From the cell containing the given text, extract its center point as [X, Y] coordinate. 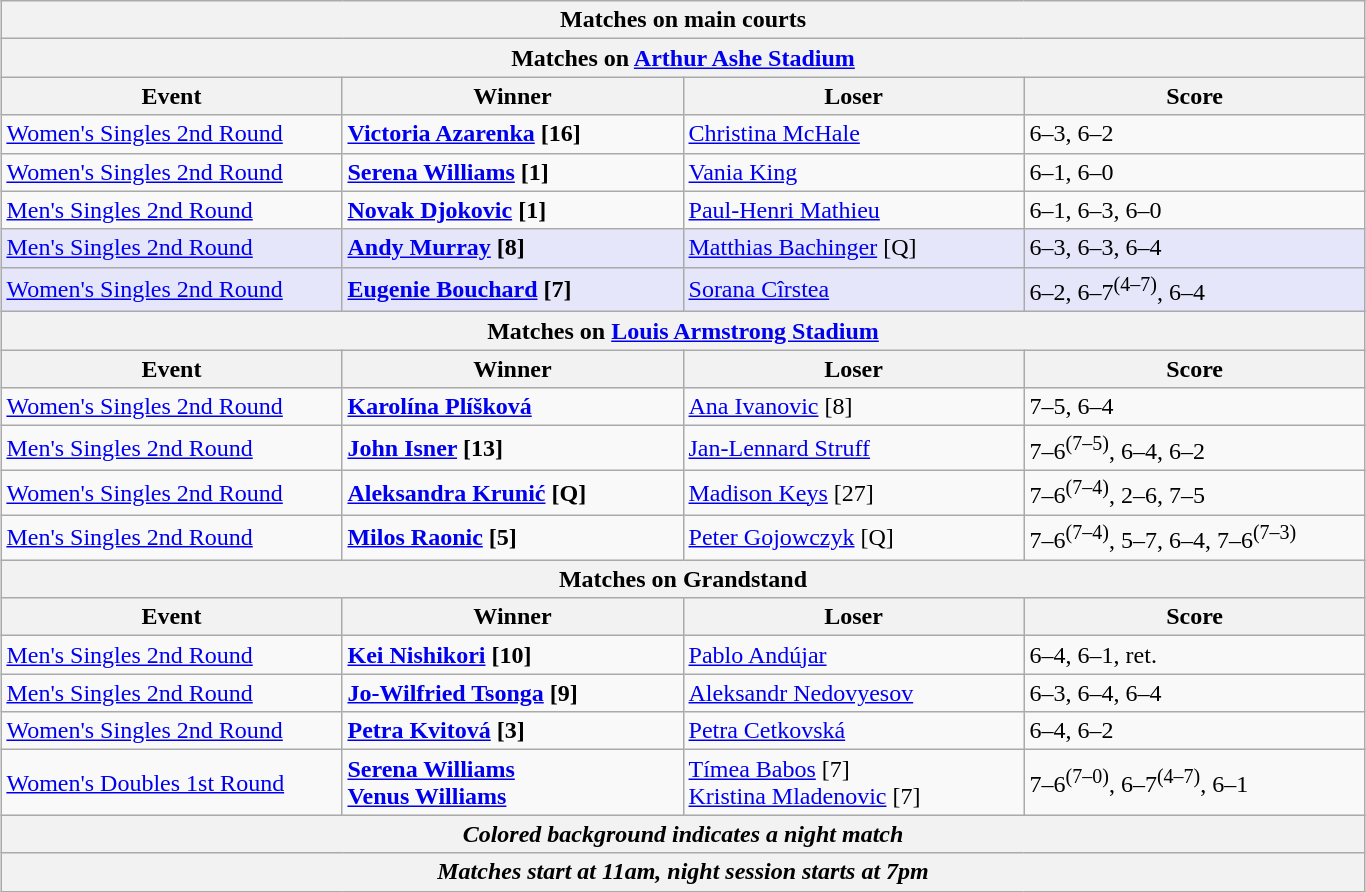
Jo-Wilfried Tsonga [9] [512, 693]
Matches on main courts [683, 20]
Petra Kvitová [3] [512, 731]
6–1, 6–3, 6–0 [1194, 210]
6–1, 6–0 [1194, 172]
6–3, 6–3, 6–4 [1194, 248]
Serena Williams Venus Williams [512, 782]
Colored background indicates a night match [683, 834]
Paul-Henri Mathieu [854, 210]
7–6(7–0), 6–7(4–7), 6–1 [1194, 782]
Matthias Bachinger [Q] [854, 248]
Pablo Andújar [854, 655]
John Isner [13] [512, 448]
Christina McHale [854, 134]
Vania King [854, 172]
Novak Djokovic [1] [512, 210]
Milos Raonic [5] [512, 538]
Andy Murray [8] [512, 248]
7–6(7–4), 5–7, 6–4, 7–6(7–3) [1194, 538]
Madison Keys [27] [854, 492]
6–4, 6–2 [1194, 731]
7–5, 6–4 [1194, 407]
Peter Gojowczyk [Q] [854, 538]
Sorana Cîrstea [854, 290]
Eugenie Bouchard [7] [512, 290]
Karolína Plíšková [512, 407]
Serena Williams [1] [512, 172]
7–6(7–5), 6–4, 6–2 [1194, 448]
Tímea Babos [7] Kristina Mladenovic [7] [854, 782]
6–2, 6–7(4–7), 6–4 [1194, 290]
6–3, 6–2 [1194, 134]
Ana Ivanovic [8] [854, 407]
Aleksandr Nedovyesov [854, 693]
6–4, 6–1, ret. [1194, 655]
Women's Doubles 1st Round [172, 782]
Matches start at 11am, night session starts at 7pm [683, 872]
Matches on Grandstand [683, 579]
Matches on Arthur Ashe Stadium [683, 58]
Jan-Lennard Struff [854, 448]
Petra Cetkovská [854, 731]
Aleksandra Krunić [Q] [512, 492]
Matches on Louis Armstrong Stadium [683, 331]
6–3, 6–4, 6–4 [1194, 693]
Victoria Azarenka [16] [512, 134]
7–6(7–4), 2–6, 7–5 [1194, 492]
Kei Nishikori [10] [512, 655]
